Find where the given text appears and provide that cell's center as [x, y] coordinate. 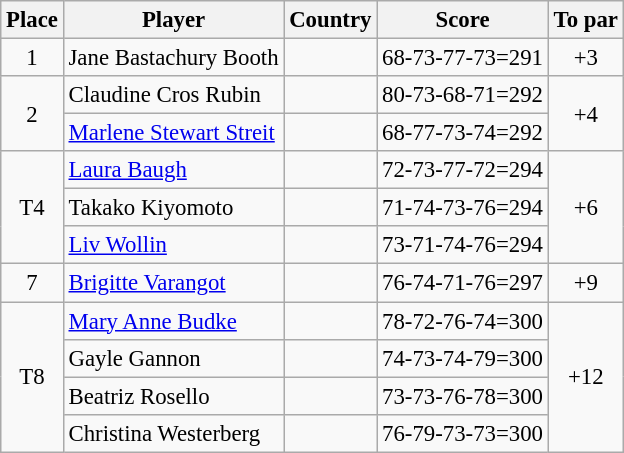
76-74-71-76=297 [463, 283]
Marlene Stewart Streit [174, 133]
Laura Baugh [174, 170]
73-71-74-76=294 [463, 245]
+9 [586, 283]
Claudine Cros Rubin [174, 95]
2 [32, 114]
Country [330, 20]
7 [32, 283]
Mary Anne Budke [174, 321]
72-73-77-72=294 [463, 170]
74-73-74-79=300 [463, 358]
To par [586, 20]
Takako Kiyomoto [174, 208]
Christina Westerberg [174, 433]
+12 [586, 377]
71-74-73-76=294 [463, 208]
68-73-77-73=291 [463, 58]
Liv Wollin [174, 245]
80-73-68-71=292 [463, 95]
+3 [586, 58]
T8 [32, 377]
T4 [32, 208]
+6 [586, 208]
76-79-73-73=300 [463, 433]
Player [174, 20]
Beatriz Rosello [174, 396]
+4 [586, 114]
68-77-73-74=292 [463, 133]
73-73-76-78=300 [463, 396]
Score [463, 20]
Gayle Gannon [174, 358]
Brigitte Varangot [174, 283]
78-72-76-74=300 [463, 321]
Jane Bastachury Booth [174, 58]
Place [32, 20]
1 [32, 58]
